Scan for the cell matching the given text and deliver its (X, Y) coordinate at center. 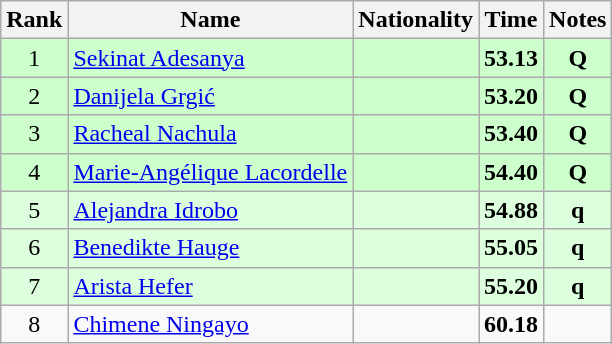
5 (34, 210)
1 (34, 58)
53.13 (512, 58)
7 (34, 286)
Racheal Nachula (210, 134)
Danijela Grgić (210, 96)
Notes (578, 20)
Sekinat Adesanya (210, 58)
53.20 (512, 96)
6 (34, 248)
54.88 (512, 210)
53.40 (512, 134)
Time (512, 20)
Nationality (416, 20)
Chimene Ningayo (210, 324)
Alejandra Idrobo (210, 210)
60.18 (512, 324)
2 (34, 96)
54.40 (512, 172)
55.05 (512, 248)
Arista Hefer (210, 286)
Name (210, 20)
8 (34, 324)
4 (34, 172)
3 (34, 134)
Benedikte Hauge (210, 248)
Rank (34, 20)
Marie-Angélique Lacordelle (210, 172)
55.20 (512, 286)
